Locate the cell with the specified text and output its [X, Y] center coordinate. 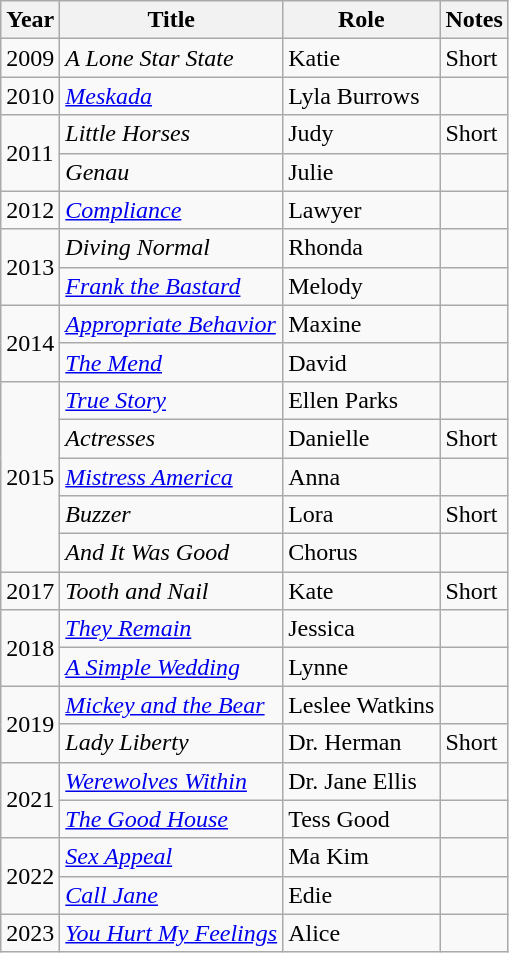
2009 [30, 58]
Dr. Jane Ellis [362, 781]
Ellen Parks [362, 400]
The Good House [172, 819]
2023 [30, 933]
2011 [30, 153]
Lady Liberty [172, 743]
Year [30, 20]
Dr. Herman [362, 743]
2021 [30, 800]
And It Was Good [172, 553]
Tess Good [362, 819]
Notes [474, 20]
Kate [362, 591]
Title [172, 20]
Katie [362, 58]
A Simple Wedding [172, 667]
Lynne [362, 667]
Appropriate Behavior [172, 324]
A Lone Star State [172, 58]
2019 [30, 724]
They Remain [172, 629]
Edie [362, 895]
Tooth and Nail [172, 591]
2018 [30, 648]
Ma Kim [362, 857]
Call Jane [172, 895]
2012 [30, 210]
Little Horses [172, 134]
Maxine [362, 324]
Role [362, 20]
Frank the Bastard [172, 286]
2017 [30, 591]
Anna [362, 477]
Sex Appeal [172, 857]
Compliance [172, 210]
Actresses [172, 438]
Buzzer [172, 515]
True Story [172, 400]
Diving Normal [172, 248]
Lyla Burrows [362, 96]
2010 [30, 96]
Danielle [362, 438]
Chorus [362, 553]
Judy [362, 134]
David [362, 362]
2022 [30, 876]
2014 [30, 343]
Melody [362, 286]
2015 [30, 476]
You Hurt My Feelings [172, 933]
Alice [362, 933]
Leslee Watkins [362, 705]
Meskada [172, 96]
Lawyer [362, 210]
Jessica [362, 629]
The Mend [172, 362]
2013 [30, 267]
Julie [362, 172]
Genau [172, 172]
Mickey and the Bear [172, 705]
Werewolves Within [172, 781]
Lora [362, 515]
Rhonda [362, 248]
Mistress America [172, 477]
